Extract the (X, Y) coordinate from the center of the cell holding the provided text.  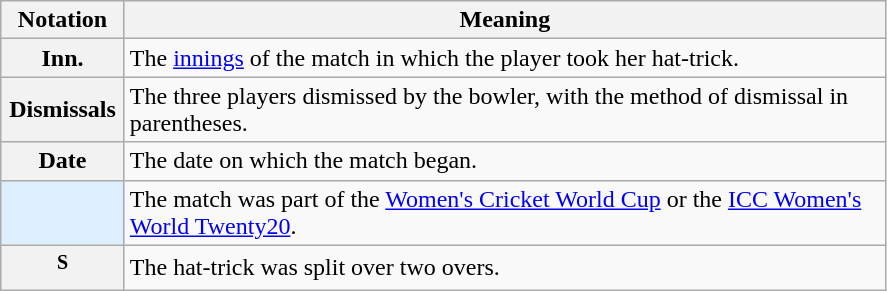
The three players dismissed by the bowler, with the method of dismissal in parentheses. (504, 110)
Date (63, 161)
S (63, 268)
The date on which the match began. (504, 161)
Inn. (63, 58)
The hat-trick was split over two overs. (504, 268)
Meaning (504, 20)
Dismissals (63, 110)
The innings of the match in which the player took her hat-trick. (504, 58)
The match was part of the Women's Cricket World Cup or the ICC Women's World Twenty20. (504, 212)
Notation (63, 20)
